Determine the [x, y] coordinate at the center of the cell enclosing the given text.  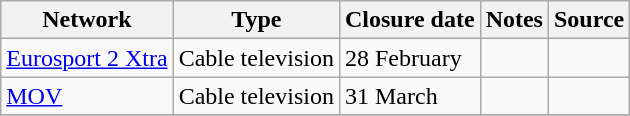
MOV [87, 96]
Type [256, 20]
Source [588, 20]
Notes [514, 20]
Network [87, 20]
31 March [410, 96]
Closure date [410, 20]
Eurosport 2 Xtra [87, 58]
28 February [410, 58]
